From the cell containing the given text, extract its center point as (X, Y) coordinate. 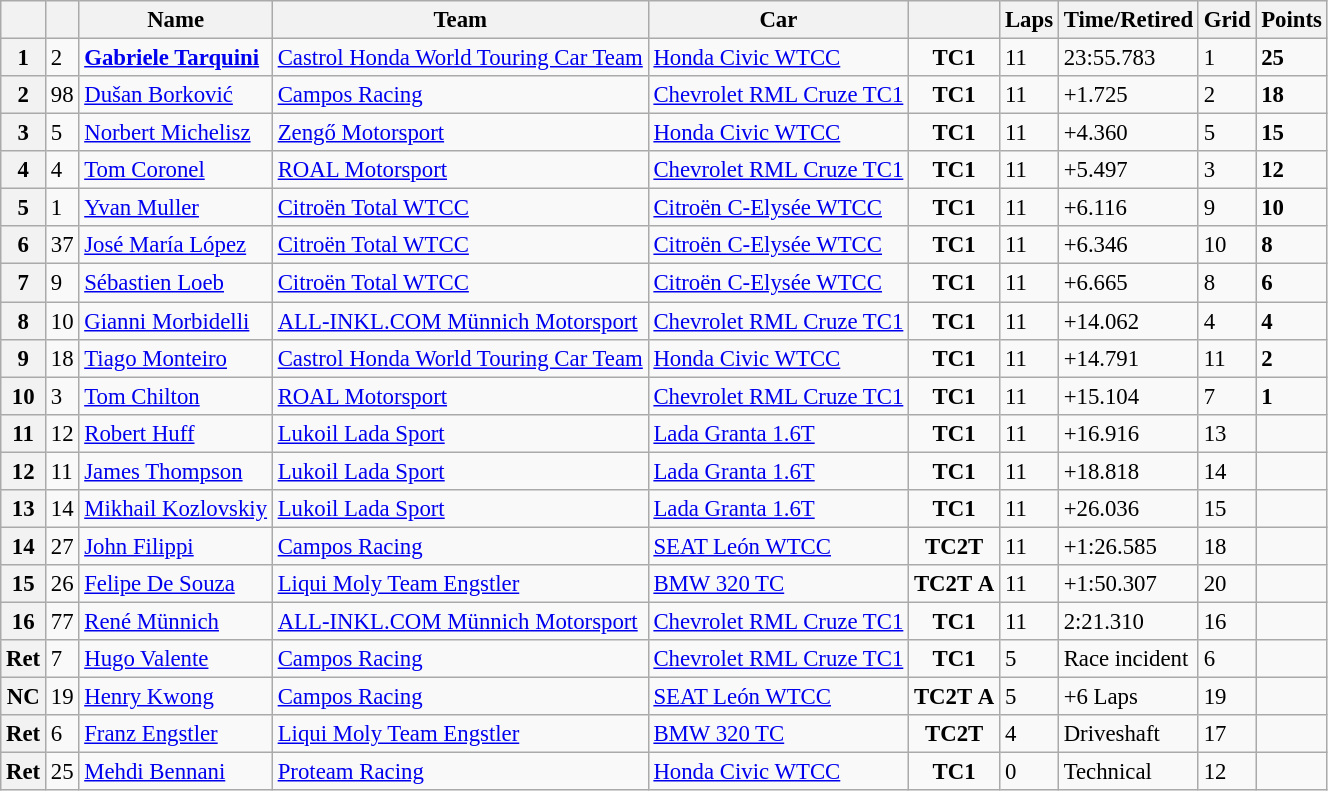
James Thompson (176, 471)
23:55.783 (1128, 58)
+1:50.307 (1128, 584)
John Filippi (176, 546)
Name (176, 20)
Mikhail Kozlovskiy (176, 509)
+16.916 (1128, 433)
+1.725 (1128, 95)
Race incident (1128, 659)
Tiago Monteiro (176, 358)
Gianni Morbidelli (176, 321)
Robert Huff (176, 433)
Team (460, 20)
Hugo Valente (176, 659)
+1:26.585 (1128, 546)
17 (1226, 734)
Dušan Borković (176, 95)
Gabriele Tarquini (176, 58)
Yvan Muller (176, 208)
26 (62, 584)
Car (778, 20)
0 (1030, 772)
37 (62, 245)
+14.062 (1128, 321)
Tom Chilton (176, 396)
Sébastien Loeb (176, 283)
Henry Kwong (176, 697)
20 (1226, 584)
Felipe De Souza (176, 584)
+6.346 (1128, 245)
NC (24, 697)
Time/Retired (1128, 20)
Norbert Michelisz (176, 133)
Proteam Racing (460, 772)
+6.665 (1128, 283)
Grid (1226, 20)
+18.818 (1128, 471)
Technical (1128, 772)
Driveshaft (1128, 734)
René Münnich (176, 621)
Zengő Motorsport (460, 133)
98 (62, 95)
+14.791 (1128, 358)
2:21.310 (1128, 621)
Mehdi Bennani (176, 772)
José María López (176, 245)
Franz Engstler (176, 734)
+6.116 (1128, 208)
Tom Coronel (176, 170)
27 (62, 546)
+4.360 (1128, 133)
+15.104 (1128, 396)
77 (62, 621)
Laps (1030, 20)
+5.497 (1128, 170)
Points (1292, 20)
+26.036 (1128, 509)
+6 Laps (1128, 697)
